Return the [X, Y] coordinate for the center point of the cell that contains the specified text.  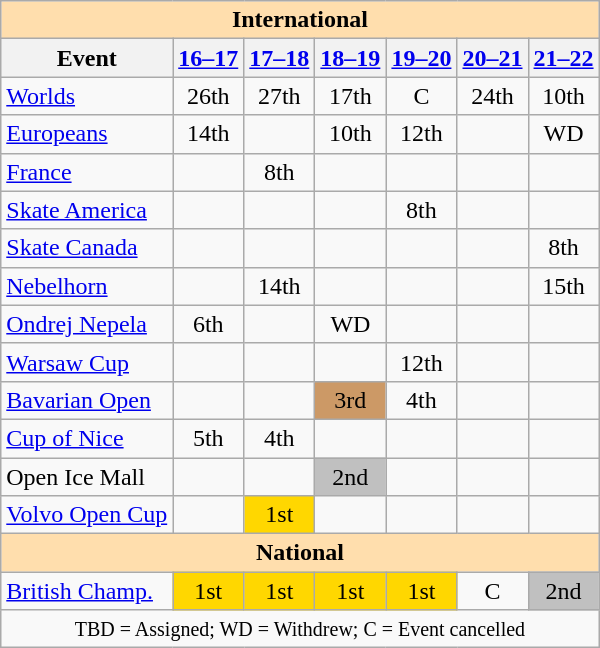
17th [350, 96]
Volvo Open Cup [87, 515]
TBD = Assigned; WD = Withdrew; C = Event cancelled [300, 629]
National [300, 553]
26th [208, 96]
16–17 [208, 58]
Open Ice Mall [87, 477]
Skate Canada [87, 248]
Cup of Nice [87, 438]
24th [492, 96]
3rd [350, 400]
27th [280, 96]
17–18 [280, 58]
Ondrej Nepela [87, 324]
Warsaw Cup [87, 362]
Europeans [87, 134]
20–21 [492, 58]
21–22 [564, 58]
15th [564, 286]
5th [208, 438]
Bavarian Open [87, 400]
Skate America [87, 210]
18–19 [350, 58]
British Champ. [87, 591]
6th [208, 324]
Event [87, 58]
Nebelhorn [87, 286]
Worlds [87, 96]
International [300, 20]
19–20 [422, 58]
France [87, 172]
